Locate the cell with the specified text and output its [x, y] center coordinate. 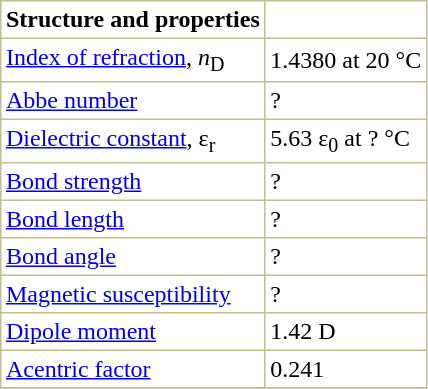
Acentric factor [133, 370]
Dipole moment [133, 332]
Dielectric constant, εr [133, 142]
1.4380 at 20 °C [346, 60]
0.241 [346, 370]
5.63 ε0 at ? °C [346, 142]
Magnetic susceptibility [133, 295]
1.42 D [346, 332]
Abbe number [133, 101]
Structure and properties [133, 20]
Bond length [133, 220]
Bond angle [133, 257]
Bond strength [133, 182]
Index of refraction, nD [133, 60]
